Detect which cell encompasses the target text, then output its (x, y) center coordinate. 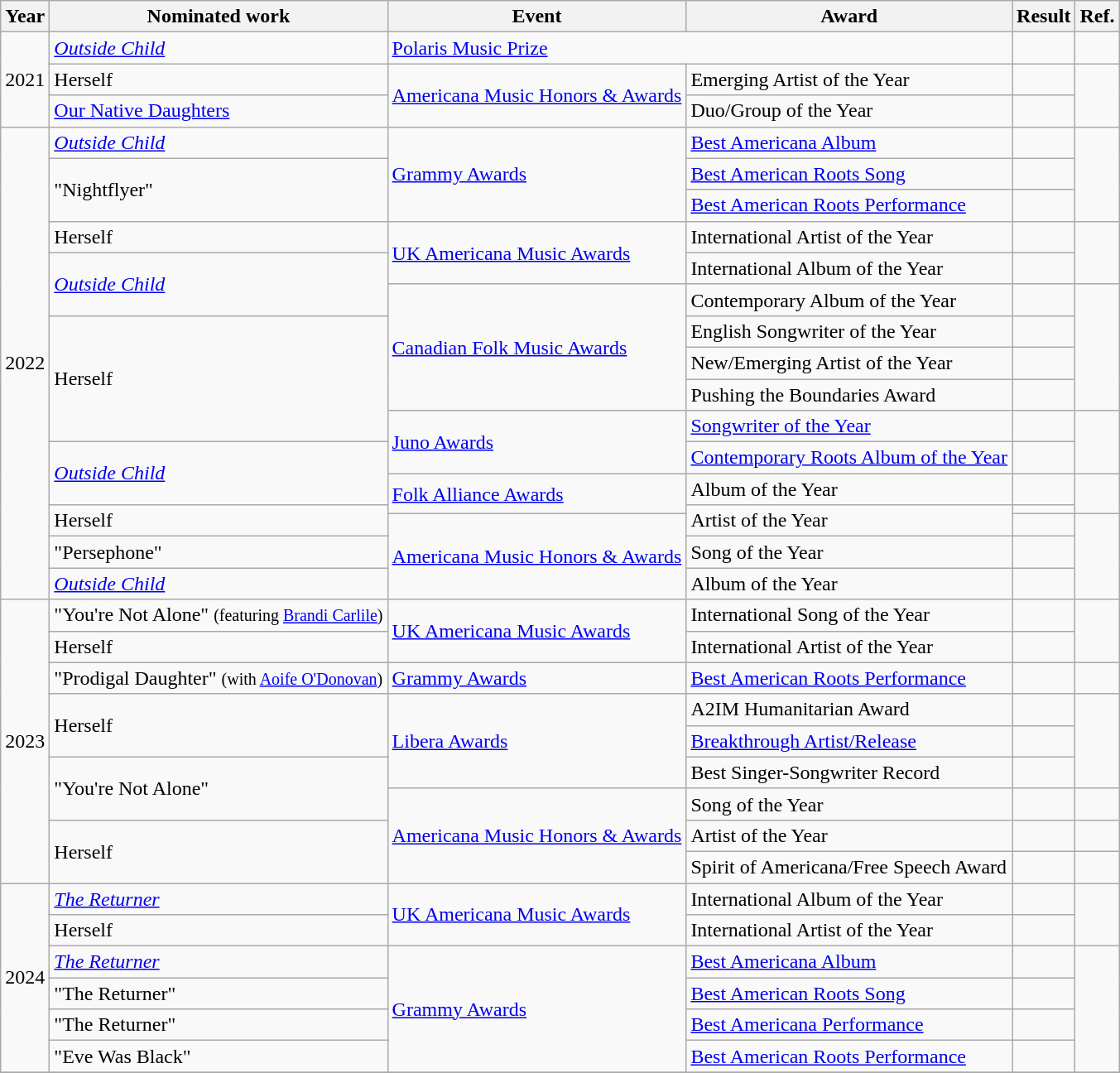
2021 (25, 79)
"You're Not Alone" (featuring Brandi Carlile) (219, 615)
Polaris Music Prize (699, 48)
Contemporary Roots Album of the Year (849, 458)
"Prodigal Daughter" (with Aoife O'Donovan) (219, 678)
"Eve Was Black" (219, 1056)
Award (849, 17)
Contemporary Album of the Year (849, 300)
Juno Awards (536, 442)
Result (1044, 17)
"Persephone" (219, 552)
2022 (25, 363)
New/Emerging Artist of the Year (849, 363)
"Nightflyer" (219, 190)
Folk Alliance Awards (536, 493)
Duo/Group of the Year (849, 111)
Event (536, 17)
A2IM Humanitarian Award (849, 710)
Songwriter of the Year (849, 426)
2023 (25, 742)
Best Americana Performance (849, 1025)
Spirit of Americana/Free Speech Award (849, 867)
"You're Not Alone" (219, 788)
Pushing the Boundaries Award (849, 395)
Emerging Artist of the Year (849, 79)
Canadian Folk Music Awards (536, 347)
2024 (25, 977)
Our Native Daughters (219, 111)
English Songwriter of the Year (849, 331)
Nominated work (219, 17)
Libera Awards (536, 741)
Ref. (1098, 17)
Breakthrough Artist/Release (849, 741)
Year (25, 17)
International Song of the Year (849, 615)
Best Singer-Songwriter Record (849, 772)
